Locate the cell with the specified text and output its [x, y] center coordinate. 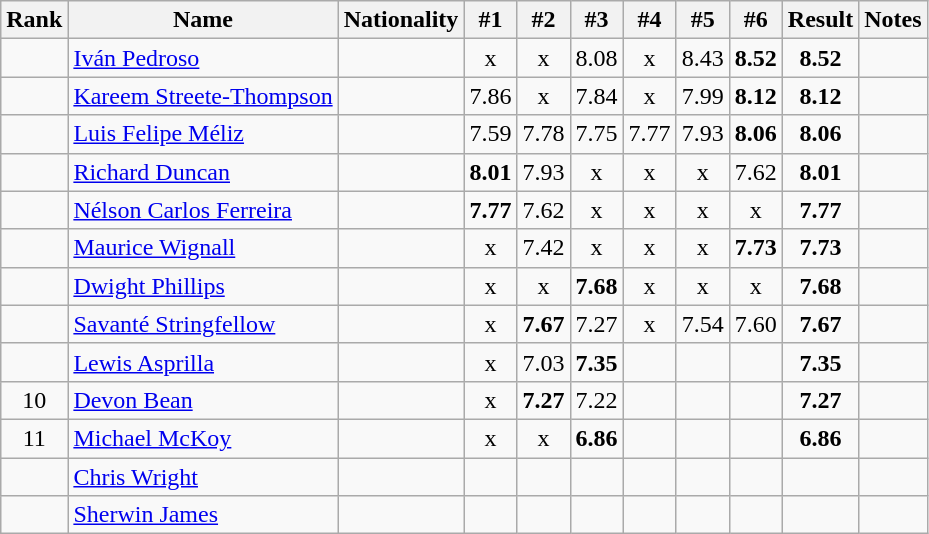
Nélson Carlos Ferreira [203, 210]
Nationality [401, 20]
Luis Felipe Méliz [203, 134]
#6 [756, 20]
Maurice Wignall [203, 248]
7.84 [596, 96]
7.22 [596, 400]
Iván Pedroso [203, 58]
Name [203, 20]
Kareem Streete-Thompson [203, 96]
7.03 [544, 362]
Chris Wright [203, 477]
7.86 [490, 96]
Richard Duncan [203, 172]
#4 [650, 20]
7.78 [544, 134]
Sherwin James [203, 515]
7.75 [596, 134]
7.59 [490, 134]
#2 [544, 20]
8.43 [702, 58]
7.60 [756, 324]
11 [34, 438]
Dwight Phillips [203, 286]
#5 [702, 20]
7.54 [702, 324]
Notes [893, 20]
Devon Bean [203, 400]
Rank [34, 20]
Result [820, 20]
#3 [596, 20]
7.99 [702, 96]
8.08 [596, 58]
Savanté Stringfellow [203, 324]
Michael McKoy [203, 438]
7.42 [544, 248]
Lewis Asprilla [203, 362]
#1 [490, 20]
10 [34, 400]
